Provide the [X, Y] coordinate of the cell's center where the given text is located.  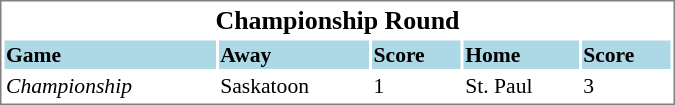
Championship [110, 86]
Championship Round [337, 20]
Game [110, 54]
St. Paul [522, 86]
Home [522, 54]
3 [626, 86]
1 [416, 86]
Away [294, 54]
Saskatoon [294, 86]
